Locate the cell with the specified text and output its [x, y] center coordinate. 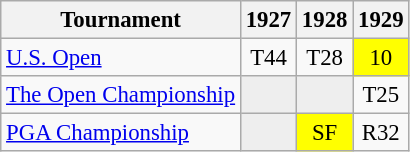
The Open Championship [121, 95]
1928 [325, 20]
Tournament [121, 20]
R32 [381, 133]
T28 [325, 58]
U.S. Open [121, 58]
T25 [381, 95]
PGA Championship [121, 133]
SF [325, 133]
1927 [268, 20]
10 [381, 58]
1929 [381, 20]
T44 [268, 58]
